Pinpoint the cell where the given text exists, returning its (x, y) midpoint coordinate. 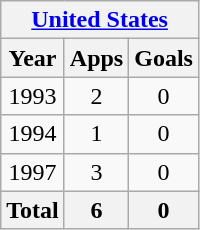
1997 (33, 172)
1993 (33, 96)
6 (96, 210)
Year (33, 58)
Total (33, 210)
1 (96, 134)
1994 (33, 134)
Apps (96, 58)
United States (100, 20)
2 (96, 96)
3 (96, 172)
Goals (164, 58)
